Determine the [x, y] coordinate at the center of the cell enclosing the given text.  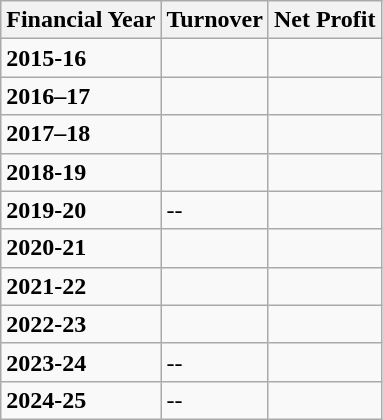
2017–18 [81, 134]
2024-25 [81, 400]
2021-22 [81, 286]
2023-24 [81, 362]
2019-20 [81, 210]
Turnover [215, 20]
2022-23 [81, 324]
Net Profit [324, 20]
Financial Year [81, 20]
2015-16 [81, 58]
2018-19 [81, 172]
2020-21 [81, 248]
2016–17 [81, 96]
